Output the (x, y) coordinate of the center of the cell containing the given text.  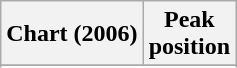
Peakposition (189, 34)
Chart (2006) (72, 34)
